Output the [X, Y] coordinate of the center of the cell containing the given text.  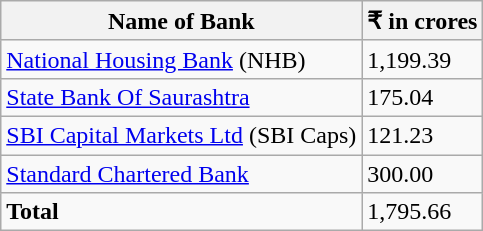
1,199.39 [422, 59]
Name of Bank [182, 21]
Total [182, 212]
300.00 [422, 173]
State Bank Of Saurashtra [182, 97]
1,795.66 [422, 212]
Standard Chartered Bank [182, 173]
National Housing Bank (NHB) [182, 59]
₹ in crores [422, 21]
121.23 [422, 135]
SBI Capital Markets Ltd (SBI Caps) [182, 135]
175.04 [422, 97]
